Output the (X, Y) coordinate of the center of the cell containing the given text.  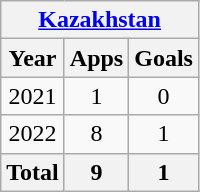
2021 (33, 96)
Year (33, 58)
Apps (96, 58)
2022 (33, 134)
0 (164, 96)
Kazakhstan (100, 20)
Total (33, 172)
8 (96, 134)
9 (96, 172)
Goals (164, 58)
